From the cell containing the given text, extract its center point as (x, y) coordinate. 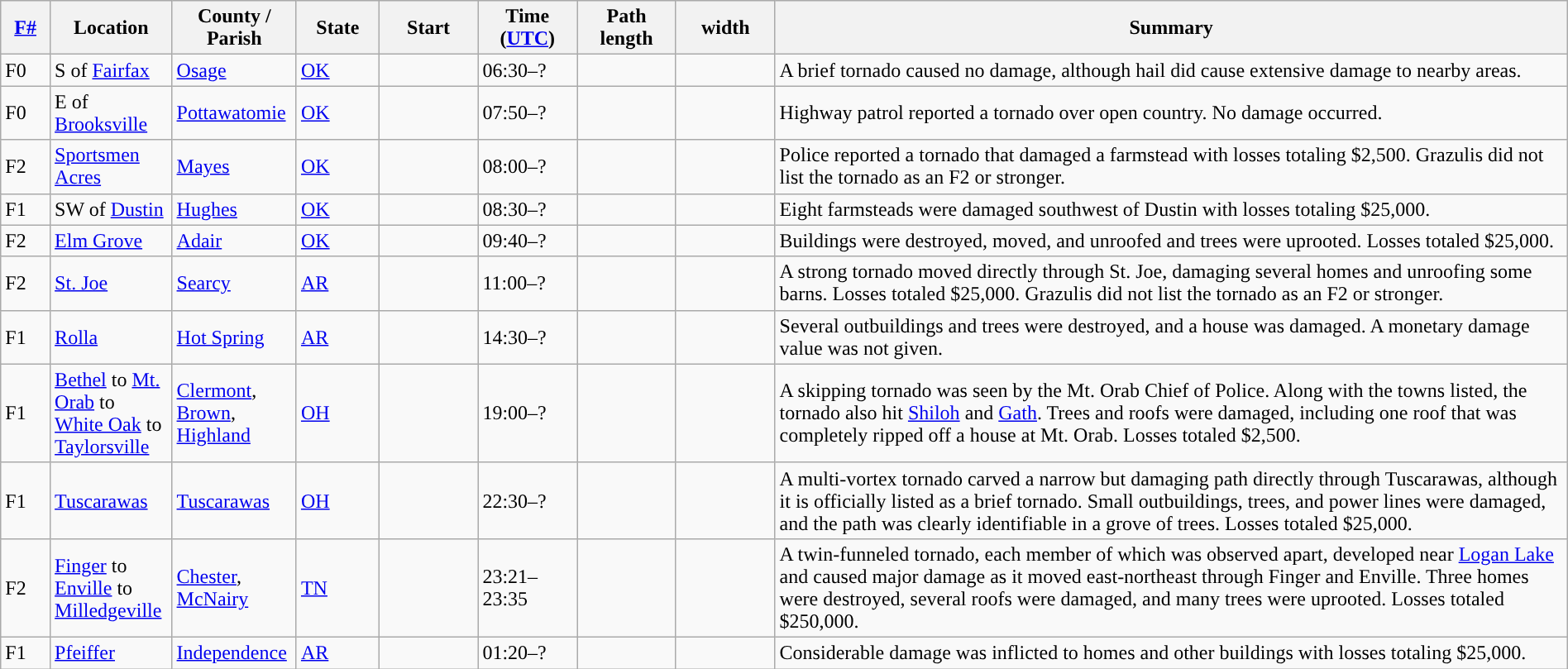
Hughes (234, 209)
E of Brooksville (111, 112)
St. Joe (111, 283)
Clermont, Brown, Highland (234, 413)
22:30–? (528, 500)
Several outbuildings and trees were destroyed, and a house was damaged. A monetary damage value was not given. (1171, 337)
Pottawatomie (234, 112)
Bethel to Mt. Orab to White Oak to Taylorsville (111, 413)
S of Fairfax (111, 70)
Hot Spring (234, 337)
Time (UTC) (528, 28)
Location (111, 28)
Highway patrol reported a tornado over open country. No damage occurred. (1171, 112)
Osage (234, 70)
Considerable damage was inflicted to homes and other buildings with losses totaling $25,000. (1171, 652)
F# (26, 28)
SW of Dustin (111, 209)
Searcy (234, 283)
01:20–? (528, 652)
Buildings were destroyed, moved, and unroofed and trees were uprooted. Losses totaled $25,000. (1171, 241)
A brief tornado caused no damage, although hail did cause extensive damage to nearby areas. (1171, 70)
06:30–? (528, 70)
Mayes (234, 167)
Path length (627, 28)
11:00–? (528, 283)
Sportsmen Acres (111, 167)
09:40–? (528, 241)
Adair (234, 241)
07:50–? (528, 112)
08:00–? (528, 167)
Start (428, 28)
23:21–23:35 (528, 587)
14:30–? (528, 337)
Elm Grove (111, 241)
19:00–? (528, 413)
08:30–? (528, 209)
Eight farmsteads were damaged southwest of Dustin with losses totaling $25,000. (1171, 209)
Chester, McNairy (234, 587)
Rolla (111, 337)
Police reported a tornado that damaged a farmstead with losses totaling $2,500. Grazulis did not list the tornado as an F2 or stronger. (1171, 167)
Independence (234, 652)
State (337, 28)
TN (337, 587)
Pfeiffer (111, 652)
Summary (1171, 28)
width (725, 28)
Finger to Enville to Milledgeville (111, 587)
County / Parish (234, 28)
